Scan for the cell matching the given text and deliver its [X, Y] coordinate at center. 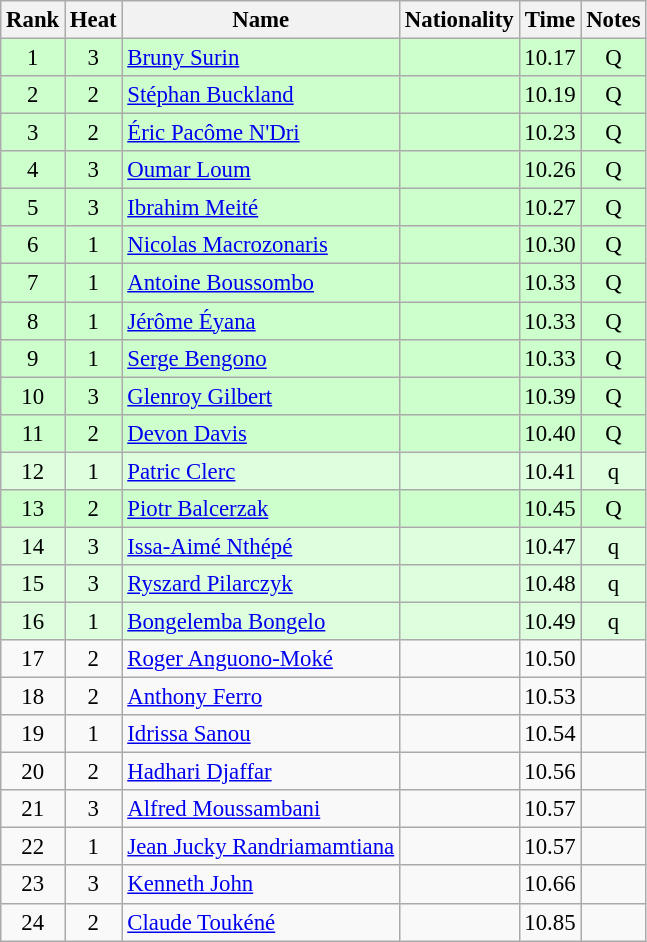
21 [33, 809]
Serge Bengono [261, 358]
Ibrahim Meité [261, 208]
Bongelemba Bongelo [261, 621]
Nicolas Macrozonaris [261, 245]
10.19 [550, 95]
19 [33, 734]
Ryszard Pilarczyk [261, 584]
Rank [33, 20]
Notes [614, 20]
10.47 [550, 546]
10.48 [550, 584]
Antoine Boussombo [261, 283]
Oumar Loum [261, 170]
10.50 [550, 659]
10 [33, 396]
10.54 [550, 734]
10.56 [550, 772]
23 [33, 885]
Glenroy Gilbert [261, 396]
10.30 [550, 245]
Jérôme Éyana [261, 321]
20 [33, 772]
Name [261, 20]
Anthony Ferro [261, 697]
Issa-Aimé Nthépé [261, 546]
22 [33, 847]
10.41 [550, 471]
14 [33, 546]
Time [550, 20]
Hadhari Djaffar [261, 772]
9 [33, 358]
Jean Jucky Randriamamtiana [261, 847]
12 [33, 471]
Heat [94, 20]
10.26 [550, 170]
10.85 [550, 922]
Claude Toukéné [261, 922]
10.27 [550, 208]
Kenneth John [261, 885]
Nationality [460, 20]
4 [33, 170]
13 [33, 509]
10.66 [550, 885]
10.39 [550, 396]
Devon Davis [261, 433]
Patric Clerc [261, 471]
10.53 [550, 697]
15 [33, 584]
6 [33, 245]
Alfred Moussambani [261, 809]
10.23 [550, 133]
8 [33, 321]
11 [33, 433]
Roger Anguono-Moké [261, 659]
16 [33, 621]
10.17 [550, 58]
24 [33, 922]
7 [33, 283]
18 [33, 697]
10.40 [550, 433]
Bruny Surin [261, 58]
17 [33, 659]
Éric Pacôme N'Dri [261, 133]
Piotr Balcerzak [261, 509]
Stéphan Buckland [261, 95]
10.45 [550, 509]
5 [33, 208]
Idrissa Sanou [261, 734]
10.49 [550, 621]
